Provide the (x, y) coordinate of the cell's center where the given text is located.  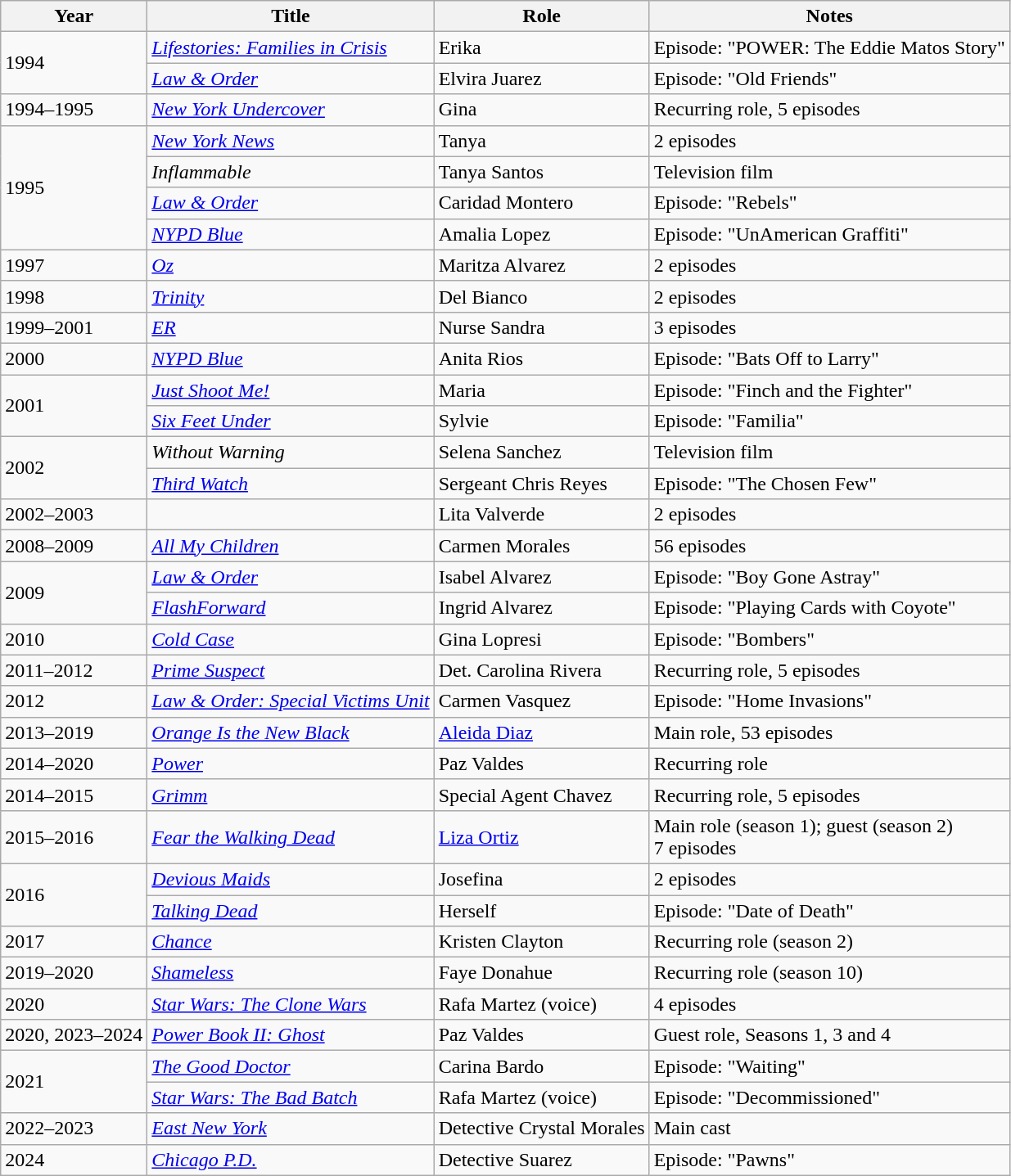
Episode: "Playing Cards with Coyote" (829, 608)
Episode: "Decommissioned" (829, 1097)
East New York (291, 1129)
1998 (74, 296)
2001 (74, 406)
2016 (74, 894)
Devious Maids (291, 879)
1994–1995 (74, 110)
Anita Rios (542, 358)
2002 (74, 468)
1999–2001 (74, 327)
Power (291, 764)
Chicago P.D. (291, 1160)
Liza Ortiz (542, 836)
2020 (74, 1004)
4 episodes (829, 1004)
Year (74, 16)
2002–2003 (74, 515)
Episode: "Finch and the Fighter" (829, 390)
2011–2012 (74, 670)
Episode: "Home Invasions" (829, 701)
Gina Lopresi (542, 639)
2009 (74, 593)
Isabel Alvarez (542, 577)
Sylvie (542, 421)
Maritza Alvarez (542, 265)
Grimm (291, 795)
All My Children (291, 546)
The Good Doctor (291, 1066)
Episode: "Old Friends" (829, 79)
Star Wars: The Clone Wars (291, 1004)
Gina (542, 110)
Without Warning (291, 453)
Notes (829, 16)
2020, 2023–2024 (74, 1035)
2024 (74, 1160)
1997 (74, 265)
Main role (season 1); guest (season 2)7 episodes (829, 836)
ER (291, 327)
Episode: "Date of Death" (829, 911)
Episode: "UnAmerican Graffiti" (829, 234)
Star Wars: The Bad Batch (291, 1097)
2015–2016 (74, 836)
Elvira Juarez (542, 79)
Chance (291, 942)
Lifestories: Families in Crisis (291, 47)
Third Watch (291, 484)
Episode: "The Chosen Few" (829, 484)
Shameless (291, 973)
Carmen Morales (542, 546)
Tanya Santos (542, 172)
Detective Suarez (542, 1160)
Episode: "Boy Gone Astray" (829, 577)
Recurring role (season 10) (829, 973)
Episode: "Pawns" (829, 1160)
1994 (74, 63)
Kristen Clayton (542, 942)
2014–2015 (74, 795)
Detective Crystal Morales (542, 1129)
Caridad Montero (542, 203)
Episode: "Bombers" (829, 639)
Oz (291, 265)
Amalia Lopez (542, 234)
Recurring role (season 2) (829, 942)
56 episodes (829, 546)
Herself (542, 911)
Faye Donahue (542, 973)
Josefina (542, 879)
Selena Sanchez (542, 453)
Nurse Sandra (542, 327)
2013–2019 (74, 732)
Special Agent Chavez (542, 795)
Carmen Vasquez (542, 701)
Tanya (542, 141)
Det. Carolina Rivera (542, 670)
Orange Is the New Black (291, 732)
2000 (74, 358)
Ingrid Alvarez (542, 608)
Episode: "Rebels" (829, 203)
Maria (542, 390)
2012 (74, 701)
Main role, 53 episodes (829, 732)
2010 (74, 639)
Prime Suspect (291, 670)
Erika (542, 47)
Episode: "Familia" (829, 421)
Six Feet Under (291, 421)
2017 (74, 942)
Just Shoot Me! (291, 390)
3 episodes (829, 327)
New York Undercover (291, 110)
Power Book II: Ghost (291, 1035)
2014–2020 (74, 764)
2008–2009 (74, 546)
2019–2020 (74, 973)
Guest role, Seasons 1, 3 and 4 (829, 1035)
Del Bianco (542, 296)
Sergeant Chris Reyes (542, 484)
Episode: "POWER: The Eddie Matos Story" (829, 47)
2021 (74, 1082)
Fear the Walking Dead (291, 836)
Trinity (291, 296)
Talking Dead (291, 911)
2022–2023 (74, 1129)
Main cast (829, 1129)
Lita Valverde (542, 515)
New York News (291, 141)
FlashForward (291, 608)
Inflammable (291, 172)
Episode: "Bats Off to Larry" (829, 358)
1995 (74, 187)
Aleida Diaz (542, 732)
Role (542, 16)
Carina Bardo (542, 1066)
Title (291, 16)
Cold Case (291, 639)
Recurring role (829, 764)
Law & Order: Special Victims Unit (291, 701)
Episode: "Waiting" (829, 1066)
